From the cell containing the given text, extract its center point as [X, Y] coordinate. 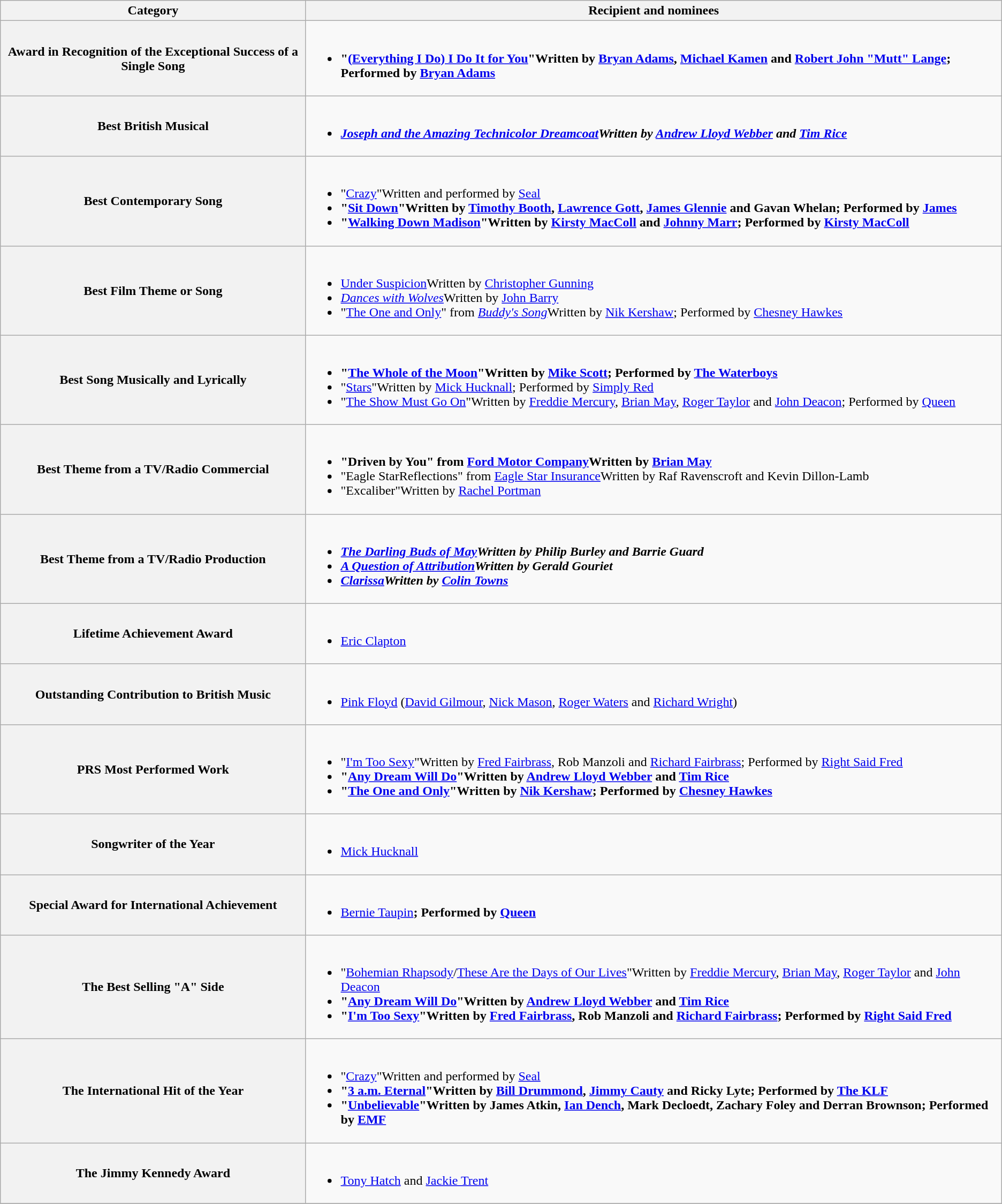
PRS Most Performed Work [153, 769]
Mick Hucknall [654, 844]
Recipient and nominees [654, 11]
Eric Clapton [654, 634]
Best Theme from a TV/Radio Commercial [153, 469]
Bernie Taupin; Performed by Queen [654, 905]
Best Film Theme or Song [153, 290]
"(Everything I Do) I Do It for You"Written by Bryan Adams, Michael Kamen and Robert John "Mutt" Lange; Performed by Bryan Adams [654, 58]
Pink Floyd (David Gilmour, Nick Mason, Roger Waters and Richard Wright) [654, 694]
Best British Musical [153, 126]
Special Award for International Achievement [153, 905]
The Jimmy Kennedy Award [153, 1173]
Joseph and the Amazing Technicolor DreamcoatWritten by Andrew Lloyd Webber and Tim Rice [654, 126]
The Darling Buds of MayWritten by Philip Burley and Barrie GuardA Question of AttributionWritten by Gerald GourietClarissaWritten by Colin Towns [654, 559]
Tony Hatch and Jackie Trent [654, 1173]
Award in Recognition of the Exceptional Success of a Single Song [153, 58]
The Best Selling "A" Side [153, 987]
Best Song Musically and Lyrically [153, 380]
Best Theme from a TV/Radio Production [153, 559]
Best Contemporary Song [153, 201]
The International Hit of the Year [153, 1091]
Songwriter of the Year [153, 844]
Lifetime Achievement Award [153, 634]
Outstanding Contribution to British Music [153, 694]
Category [153, 11]
